Extract the [X, Y] coordinate from the center of the cell holding the provided text.  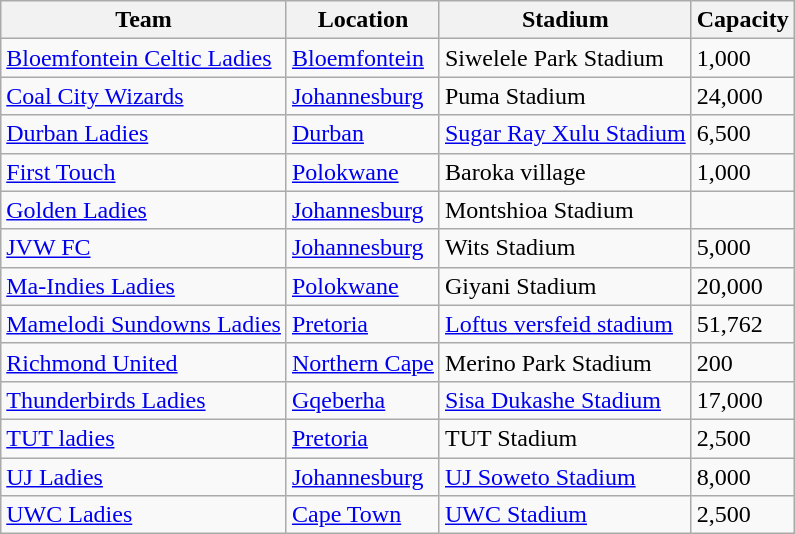
24,000 [742, 96]
20,000 [742, 286]
Giyani Stadium [565, 286]
Durban Ladies [144, 134]
Sisa Dukashe Stadium [565, 400]
UWC Ladies [144, 515]
Richmond United [144, 362]
Bloemfontein [362, 58]
Loftus versfeid stadium [565, 324]
Team [144, 20]
Siwelele Park Stadium [565, 58]
Wits Stadium [565, 248]
Mamelodi Sundowns Ladies [144, 324]
Montshioa Stadium [565, 210]
Northern Cape [362, 362]
Ma-Indies Ladies [144, 286]
UWC Stadium [565, 515]
5,000 [742, 248]
Thunderbirds Ladies [144, 400]
Cape Town [362, 515]
UJ Ladies [144, 477]
Puma Stadium [565, 96]
Stadium [565, 20]
8,000 [742, 477]
200 [742, 362]
Durban [362, 134]
Merino Park Stadium [565, 362]
Capacity [742, 20]
6,500 [742, 134]
First Touch [144, 172]
Coal City Wizards [144, 96]
JVW FC [144, 248]
Bloemfontein Celtic Ladies [144, 58]
17,000 [742, 400]
UJ Soweto Stadium [565, 477]
51,762 [742, 324]
Baroka village [565, 172]
TUT ladies [144, 438]
Golden Ladies [144, 210]
TUT Stadium [565, 438]
Location [362, 20]
Gqeberha [362, 400]
Sugar Ray Xulu Stadium [565, 134]
